Identify which cell holds the provided text, then report its [X, Y] central coordinate. 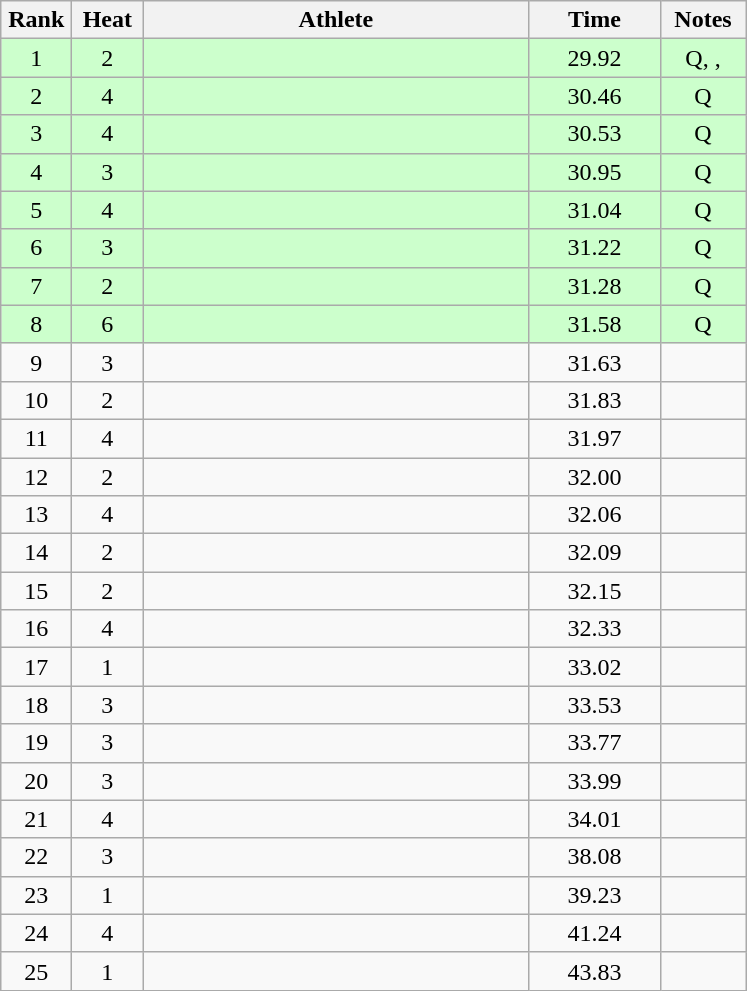
43.83 [594, 971]
22 [36, 857]
30.46 [594, 96]
9 [36, 362]
32.09 [594, 553]
24 [36, 933]
14 [36, 553]
30.95 [594, 172]
32.15 [594, 591]
Q, , [703, 58]
Heat [108, 20]
16 [36, 629]
38.08 [594, 857]
30.53 [594, 134]
25 [36, 971]
31.22 [594, 248]
21 [36, 819]
31.83 [594, 400]
13 [36, 515]
23 [36, 895]
31.97 [594, 438]
29.92 [594, 58]
18 [36, 705]
5 [36, 210]
33.53 [594, 705]
31.58 [594, 324]
31.28 [594, 286]
32.06 [594, 515]
33.02 [594, 667]
32.33 [594, 629]
19 [36, 743]
10 [36, 400]
Notes [703, 20]
39.23 [594, 895]
Rank [36, 20]
33.99 [594, 781]
Time [594, 20]
12 [36, 477]
41.24 [594, 933]
15 [36, 591]
7 [36, 286]
20 [36, 781]
34.01 [594, 819]
31.63 [594, 362]
33.77 [594, 743]
11 [36, 438]
17 [36, 667]
Athlete [336, 20]
8 [36, 324]
31.04 [594, 210]
32.00 [594, 477]
